Capture the cell that displays the provided text and extract its [x, y] central coordinate. 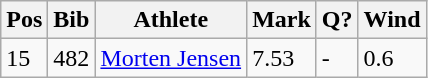
Mark [282, 20]
Wind [392, 20]
Q? [337, 20]
Pos [24, 20]
15 [24, 58]
482 [72, 58]
Athlete [171, 20]
7.53 [282, 58]
Morten Jensen [171, 58]
- [337, 58]
Bib [72, 20]
0.6 [392, 58]
